Output the [X, Y] coordinate of the center of the cell containing the given text.  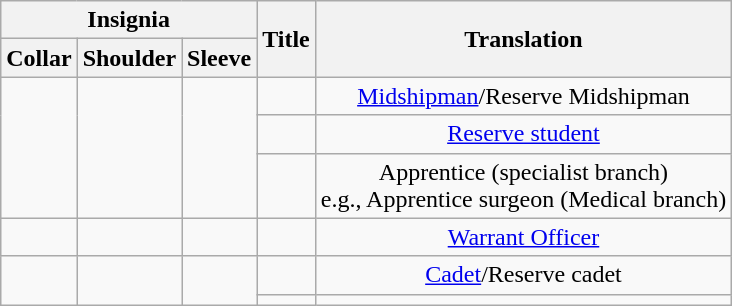
Cadet/Reserve cadet [523, 275]
Reserve student [523, 134]
Translation [523, 39]
Midshipman/Reserve Midshipman [523, 96]
Shoulder [129, 58]
Apprentice (specialist branch)e.g., Apprentice surgeon (Medical branch) [523, 186]
Insignia [129, 20]
Collar [39, 58]
Title [286, 39]
Sleeve [220, 58]
Warrant Officer [523, 237]
